Return [X, Y] of the center of cell containing provided text 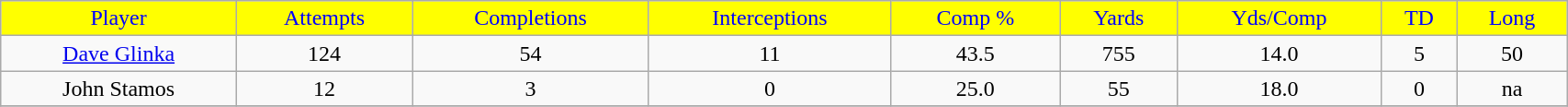
14.0 [1279, 53]
25.0 [976, 89]
54 [531, 53]
Yds/Comp [1279, 18]
Dave Glinka [119, 53]
18.0 [1279, 89]
Yards [1119, 18]
43.5 [976, 53]
124 [323, 53]
11 [770, 53]
TD [1418, 18]
755 [1119, 53]
Interceptions [770, 18]
Attempts [323, 18]
Player [119, 18]
Comp % [976, 18]
50 [1512, 53]
Completions [531, 18]
na [1512, 89]
John Stamos [119, 89]
5 [1418, 53]
55 [1119, 89]
Long [1512, 18]
12 [323, 89]
3 [531, 89]
